Locate the cell with the specified text and output its [X, Y] center coordinate. 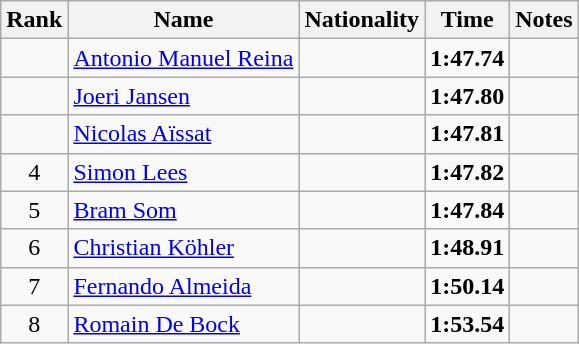
Bram Som [184, 210]
Simon Lees [184, 172]
Joeri Jansen [184, 96]
1:47.80 [468, 96]
Nicolas Aïssat [184, 134]
1:47.84 [468, 210]
Antonio Manuel Reina [184, 58]
8 [34, 324]
7 [34, 286]
1:47.81 [468, 134]
1:48.91 [468, 248]
Christian Köhler [184, 248]
Fernando Almeida [184, 286]
1:47.82 [468, 172]
1:50.14 [468, 286]
1:47.74 [468, 58]
Notes [544, 20]
Nationality [362, 20]
Rank [34, 20]
Romain De Bock [184, 324]
6 [34, 248]
1:53.54 [468, 324]
4 [34, 172]
Name [184, 20]
5 [34, 210]
Time [468, 20]
